Output the [X, Y] coordinate of the center of the cell containing the given text.  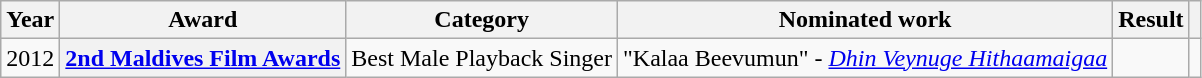
Result [1151, 20]
Award [203, 20]
Best Male Playback Singer [482, 58]
Category [482, 20]
Nominated work [864, 20]
Year [30, 20]
2nd Maldives Film Awards [203, 58]
2012 [30, 58]
"Kalaa Beevumun" - Dhin Veynuge Hithaamaigaa [864, 58]
